Extract the (X, Y) coordinate from the center of the cell holding the provided text.  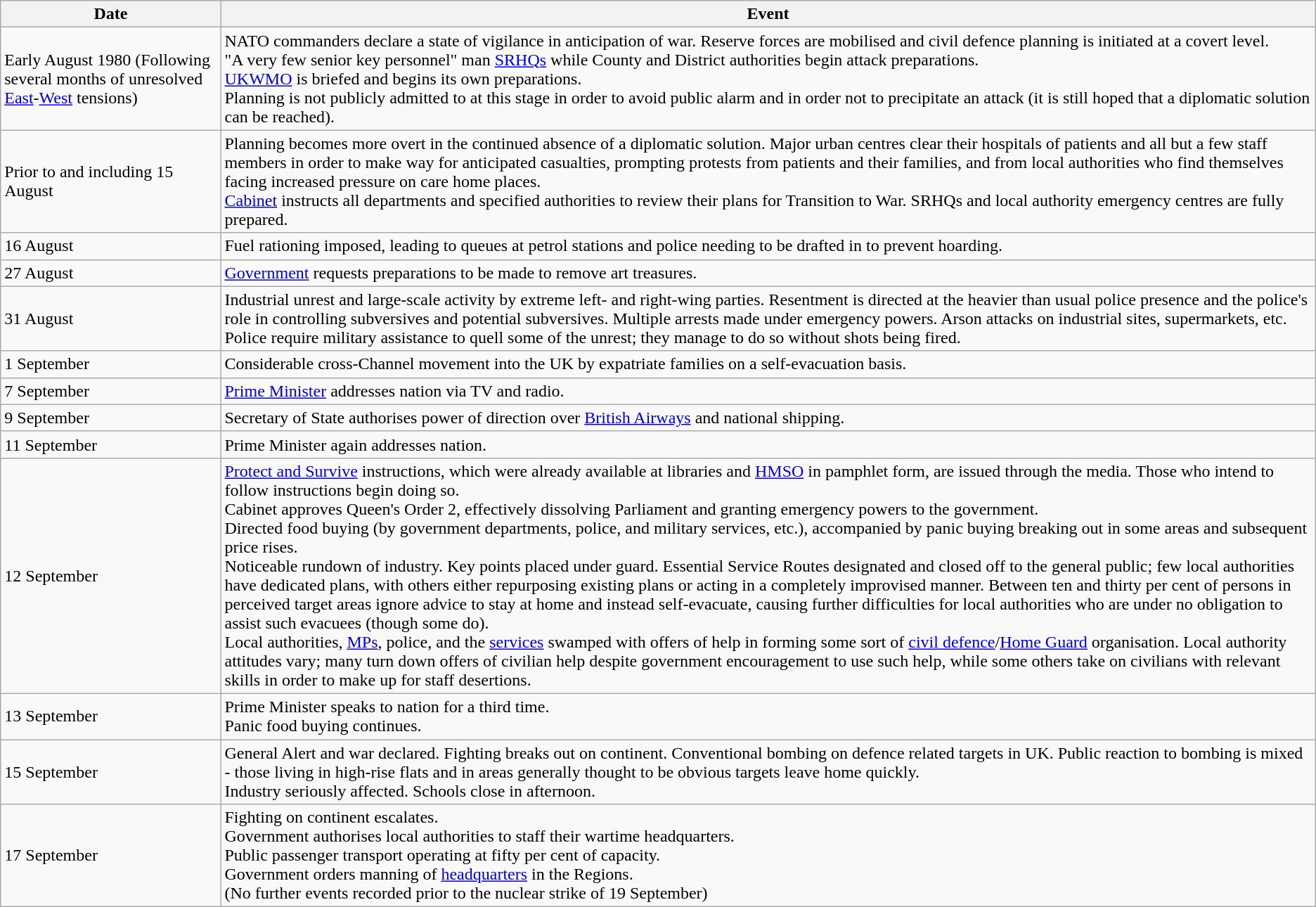
Prime Minister addresses nation via TV and radio. (768, 391)
Secretary of State authorises power of direction over British Airways and national shipping. (768, 418)
Government requests preparations to be made to remove art treasures. (768, 273)
Date (111, 14)
Prime Minister speaks to nation for a third time.Panic food buying continues. (768, 716)
12 September (111, 575)
Event (768, 14)
Fuel rationing imposed, leading to queues at petrol stations and police needing to be drafted in to prevent hoarding. (768, 246)
16 August (111, 246)
Considerable cross-Channel movement into the UK by expatriate families on a self-evacuation basis. (768, 364)
Early August 1980 (Following several months of unresolved East-West tensions) (111, 79)
11 September (111, 444)
1 September (111, 364)
31 August (111, 319)
15 September (111, 772)
Prior to and including 15 August (111, 181)
Prime Minister again addresses nation. (768, 444)
9 September (111, 418)
27 August (111, 273)
7 September (111, 391)
17 September (111, 856)
13 September (111, 716)
